From the cell containing the given text, extract its center point as [X, Y] coordinate. 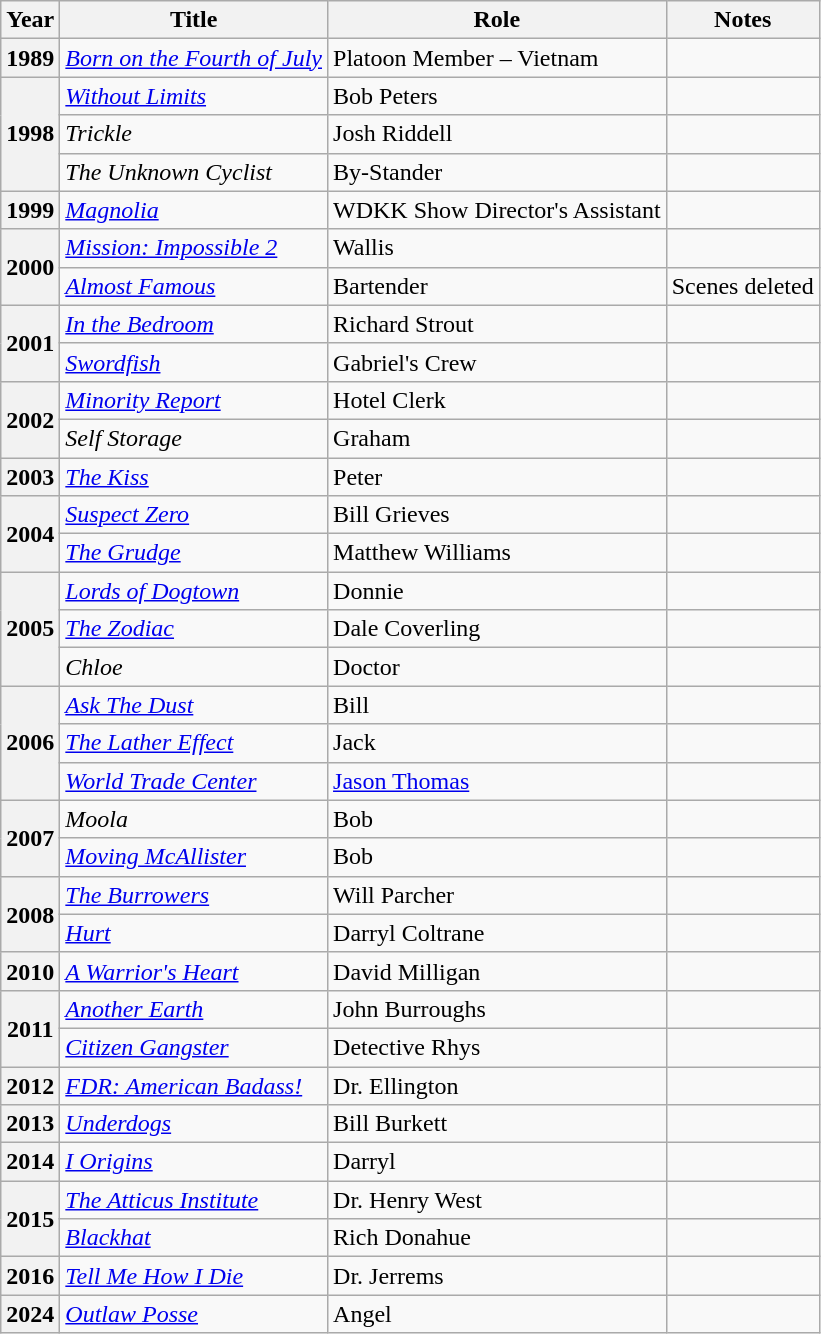
Suspect Zero [194, 515]
Hurt [194, 933]
Magnolia [194, 210]
2006 [30, 743]
2014 [30, 1162]
Will Parcher [498, 895]
Wallis [498, 248]
Darryl Coltrane [498, 933]
2008 [30, 914]
World Trade Center [194, 781]
2010 [30, 971]
Notes [742, 20]
2005 [30, 629]
Bill [498, 705]
By-Stander [498, 172]
The Lather Effect [194, 743]
2024 [30, 1314]
Hotel Clerk [498, 400]
Mission: Impossible 2 [194, 248]
Moola [194, 819]
2007 [30, 838]
The Atticus Institute [194, 1200]
2001 [30, 343]
John Burroughs [498, 1009]
Moving McAllister [194, 857]
The Zodiac [194, 629]
2003 [30, 477]
Almost Famous [194, 286]
Underdogs [194, 1124]
Detective Rhys [498, 1047]
2015 [30, 1219]
In the Bedroom [194, 324]
Gabriel's Crew [498, 362]
Tell Me How I Die [194, 1276]
2012 [30, 1085]
2016 [30, 1276]
Darryl [498, 1162]
1999 [30, 210]
Dr. Ellington [498, 1085]
Dr. Jerrems [498, 1276]
Doctor [498, 667]
Richard Strout [498, 324]
David Milligan [498, 971]
Ask The Dust [194, 705]
I Origins [194, 1162]
Dale Coverling [498, 629]
Graham [498, 438]
Trickle [194, 134]
Blackhat [194, 1238]
The Burrowers [194, 895]
Bill Grieves [498, 515]
Peter [498, 477]
A Warrior's Heart [194, 971]
Citizen Gangster [194, 1047]
Title [194, 20]
Swordfish [194, 362]
The Unknown Cyclist [194, 172]
Angel [498, 1314]
Minority Report [194, 400]
Scenes deleted [742, 286]
1989 [30, 58]
The Kiss [194, 477]
Lords of Dogtown [194, 591]
Josh Riddell [498, 134]
Role [498, 20]
Outlaw Posse [194, 1314]
Chloe [194, 667]
Dr. Henry West [498, 1200]
2013 [30, 1124]
Bill Burkett [498, 1124]
Self Storage [194, 438]
2004 [30, 534]
Platoon Member – Vietnam [498, 58]
Jason Thomas [498, 781]
Jack [498, 743]
Rich Donahue [498, 1238]
FDR: American Badass! [194, 1085]
1998 [30, 134]
Born on the Fourth of July [194, 58]
Bartender [498, 286]
Bob Peters [498, 96]
The Grudge [194, 553]
Matthew Williams [498, 553]
Year [30, 20]
WDKK Show Director's Assistant [498, 210]
2002 [30, 419]
Without Limits [194, 96]
2000 [30, 267]
Donnie [498, 591]
Another Earth [194, 1009]
2011 [30, 1028]
